Return the (x, y) coordinate for the center point of the cell that contains the specified text.  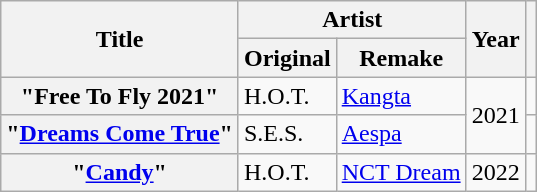
"Candy" (120, 172)
Title (120, 39)
Original (287, 58)
Remake (401, 58)
S.E.S. (287, 134)
NCT Dream (401, 172)
Year (496, 39)
2022 (496, 172)
"Free To Fly 2021" (120, 96)
"Dreams Come True" (120, 134)
Artist (352, 20)
Aespa (401, 134)
2021 (496, 115)
Kangta (401, 96)
